Locate the cell with the specified text and output its [X, Y] center coordinate. 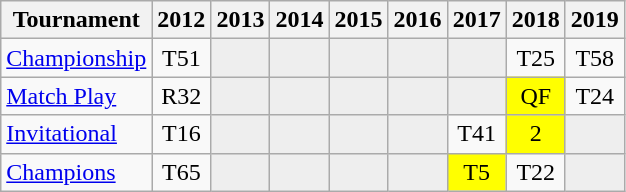
T22 [536, 172]
2 [536, 134]
T25 [536, 58]
T16 [182, 134]
R32 [182, 96]
2019 [594, 20]
Championship [76, 58]
T41 [476, 134]
T24 [594, 96]
T5 [476, 172]
QF [536, 96]
2017 [476, 20]
Invitational [76, 134]
2018 [536, 20]
T65 [182, 172]
2016 [418, 20]
2013 [240, 20]
2012 [182, 20]
Champions [76, 172]
T58 [594, 58]
Tournament [76, 20]
2015 [358, 20]
T51 [182, 58]
Match Play [76, 96]
2014 [300, 20]
